Return (X, Y) of the center of cell containing provided text 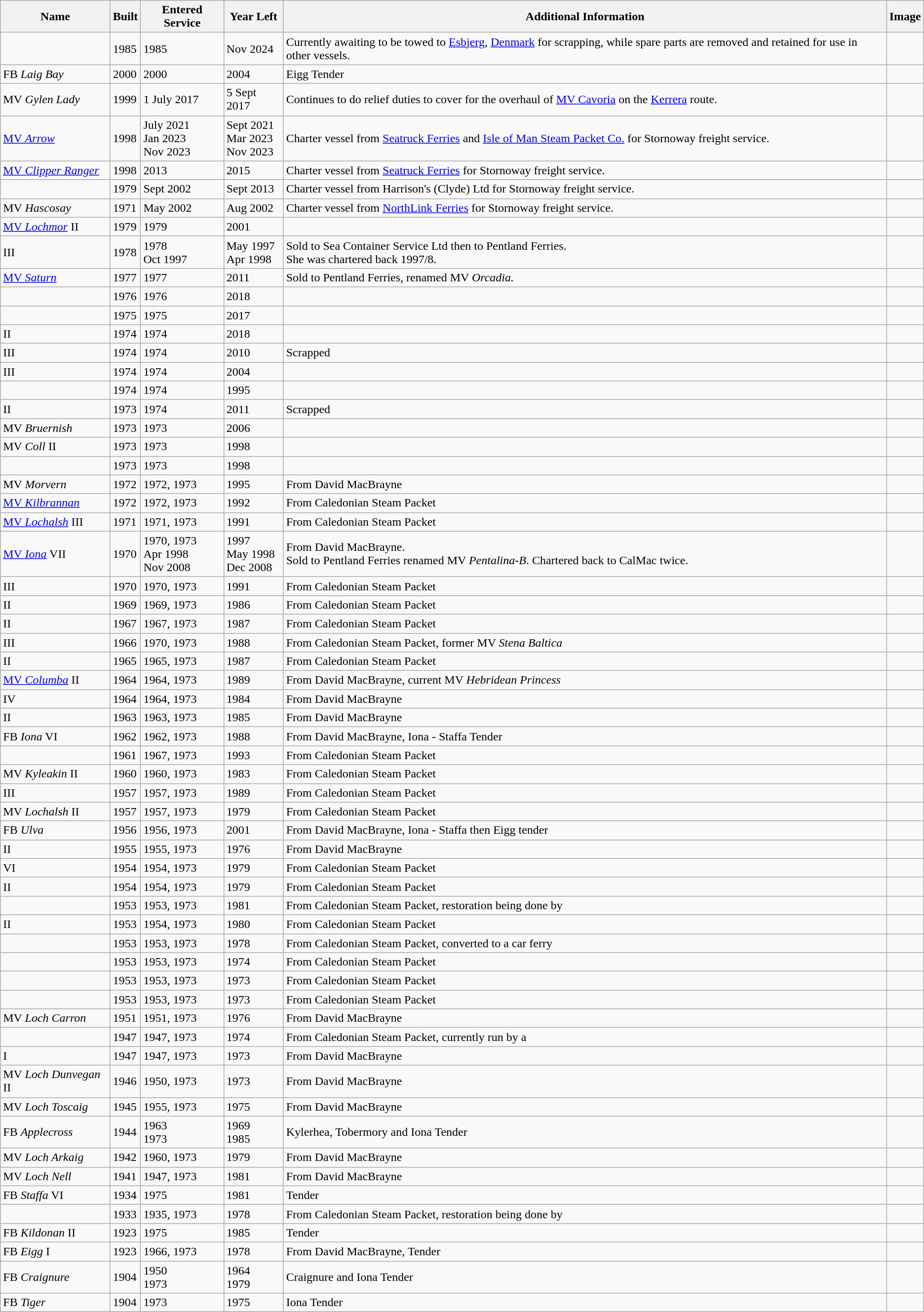
MV Hascosay (55, 208)
FB Craignure (55, 1276)
MV Columba II (55, 680)
1950, 1973 (182, 1081)
MV Loch Dunvegan II (55, 1081)
Image (905, 17)
Entered Service (182, 17)
FB Eigg I (55, 1251)
1997May 1998Dec 2008 (254, 554)
MV Loch Arkaig (55, 1158)
FB Applecross (55, 1132)
19501973 (182, 1276)
Additional Information (585, 17)
1935, 1973 (182, 1214)
1956, 1973 (182, 830)
From David MacBrayne, Tender (585, 1251)
1992 (254, 503)
1965 (125, 661)
2010 (254, 353)
Sold to Pentland Ferries, renamed MV Orcadia. (585, 277)
1963 (125, 718)
Craignure and Iona Tender (585, 1276)
Iona Tender (585, 1303)
1969, 1973 (182, 605)
Charter vessel from Seatruck Ferries for Stornoway freight service. (585, 170)
MV Saturn (55, 277)
1978Oct 1997 (182, 252)
1965, 1973 (182, 661)
MV Lochmor II (55, 227)
From David MacBrayne, Iona - Staffa Tender (585, 736)
From Caledonian Steam Packet, converted to a car ferry (585, 943)
1944 (125, 1132)
Charter vessel from NorthLink Ferries for Stornoway freight service. (585, 208)
Charter vessel from Seatruck Ferries and Isle of Man Steam Packet Co. for Stornoway freight service. (585, 138)
2006 (254, 428)
MV Lochalsh II (55, 811)
2015 (254, 170)
19691985 (254, 1132)
1941 (125, 1176)
1966, 1973 (182, 1251)
1970, 1973Apr 1998Nov 2008 (182, 554)
2017 (254, 315)
MV Kilbrannan (55, 503)
1971, 1973 (182, 522)
Name (55, 17)
MV Coll II (55, 447)
1 July 2017 (182, 100)
FB Ulva (55, 830)
MV Iona VII (55, 554)
Charter vessel from Harrison's (Clyde) Ltd for Stornoway freight service. (585, 189)
1999 (125, 100)
MV Loch Nell (55, 1176)
Sept 2013 (254, 189)
1951, 1973 (182, 1018)
1945 (125, 1107)
1942 (125, 1158)
MV Gylen Lady (55, 100)
1963, 1973 (182, 718)
Aug 2002 (254, 208)
1966 (125, 642)
Nov 2024 (254, 48)
1962 (125, 736)
Year Left (254, 17)
Continues to do relief duties to cover for the overhaul of MV Cavoria on the Kerrera route. (585, 100)
From Caledonian Steam Packet, currently run by a (585, 1037)
MV Clipper Ranger (55, 170)
1934 (125, 1195)
1980 (254, 924)
From David MacBrayne, Iona - Staffa then Eigg tender (585, 830)
Sept 2002 (182, 189)
MV Kyleakin II (55, 774)
VI (55, 868)
1967 (125, 623)
1956 (125, 830)
2013 (182, 170)
1960 (125, 774)
1984 (254, 699)
MV Lochalsh III (55, 522)
From David MacBrayne.Sold to Pentland Ferries renamed MV Pentalina-B. Chartered back to CalMac twice. (585, 554)
1962, 1973 (182, 736)
MV Loch Carron (55, 1018)
From David MacBrayne, current MV Hebridean Princess (585, 680)
1955 (125, 849)
Built (125, 17)
MV Loch Toscaig (55, 1107)
5 Sept 2017 (254, 100)
From Caledonian Steam Packet, former MV Stena Baltica (585, 642)
Sept 2021Mar 2023Nov 2023 (254, 138)
1993 (254, 755)
1986 (254, 605)
July 2021Jan 2023Nov 2023 (182, 138)
Eigg Tender (585, 74)
1961 (125, 755)
FB Tiger (55, 1303)
1983 (254, 774)
1946 (125, 1081)
1969 (125, 605)
FB Kildonan II (55, 1233)
MV Bruernish (55, 428)
1933 (125, 1214)
19631973 (182, 1132)
May 1997Apr 1998 (254, 252)
Sold to Sea Container Service Ltd then to Pentland Ferries.She was chartered back 1997/8. (585, 252)
FB Staffa VI (55, 1195)
Kylerhea, Tobermory and Iona Tender (585, 1132)
1951 (125, 1018)
May 2002 (182, 208)
FB Iona VI (55, 736)
19641979 (254, 1276)
Currently awaiting to be towed to Esbjerg, Denmark for scrapping, while spare parts are removed and retained for use in other vessels. (585, 48)
I (55, 1056)
MV Morvern (55, 484)
MV Arrow (55, 138)
IV (55, 699)
FB Laig Bay (55, 74)
